Return [x, y] of the center of cell containing provided text 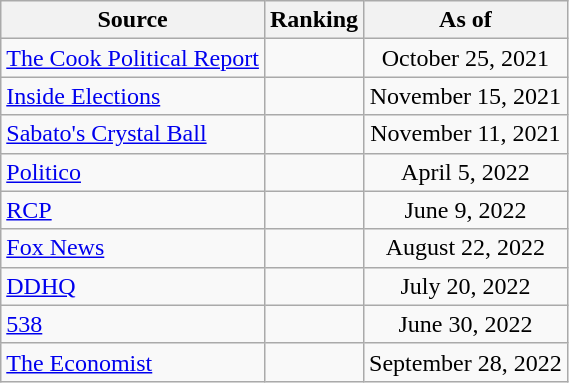
The Cook Political Report [133, 58]
Source [133, 20]
July 20, 2022 [466, 286]
September 28, 2022 [466, 362]
Fox News [133, 248]
RCP [133, 210]
October 25, 2021 [466, 58]
Inside Elections [133, 96]
November 15, 2021 [466, 96]
Politico [133, 172]
August 22, 2022 [466, 248]
The Economist [133, 362]
June 9, 2022 [466, 210]
DDHQ [133, 286]
April 5, 2022 [466, 172]
538 [133, 324]
November 11, 2021 [466, 134]
June 30, 2022 [466, 324]
Sabato's Crystal Ball [133, 134]
As of [466, 20]
Ranking [314, 20]
